For the text-containing cell, return its midpoint in (x, y) coordinate format. 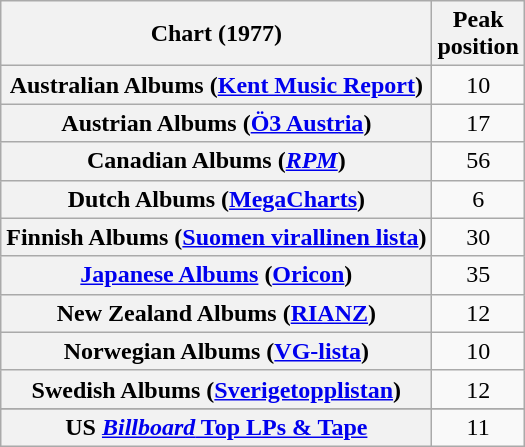
Austrian Albums (Ö3 Austria) (216, 123)
Norwegian Albums (VG-lista) (216, 351)
Peakposition (478, 34)
17 (478, 123)
Chart (1977) (216, 34)
US Billboard Top LPs & Tape (216, 427)
Australian Albums (Kent Music Report) (216, 85)
Canadian Albums (RPM) (216, 161)
30 (478, 237)
Swedish Albums (Sverigetopplistan) (216, 389)
56 (478, 161)
6 (478, 199)
11 (478, 427)
Dutch Albums (MegaCharts) (216, 199)
35 (478, 275)
Finnish Albums (Suomen virallinen lista) (216, 237)
New Zealand Albums (RIANZ) (216, 313)
Japanese Albums (Oricon) (216, 275)
